Return the (X, Y) coordinate for the center point of the cell that contains the specified text.  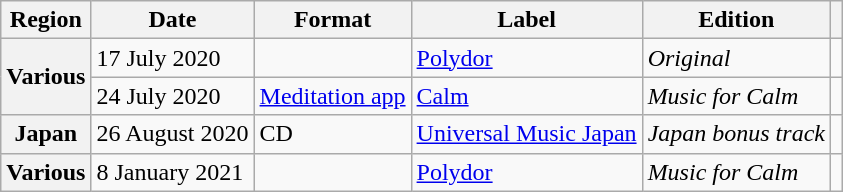
Label (526, 20)
Original (736, 58)
Date (172, 20)
17 July 2020 (172, 58)
24 July 2020 (172, 96)
8 January 2021 (172, 172)
Calm (526, 96)
CD (332, 134)
Meditation app (332, 96)
Japan bonus track (736, 134)
Edition (736, 20)
Universal Music Japan (526, 134)
26 August 2020 (172, 134)
Format (332, 20)
Region (46, 20)
Japan (46, 134)
